Locate the cell with the specified text and output its (x, y) center coordinate. 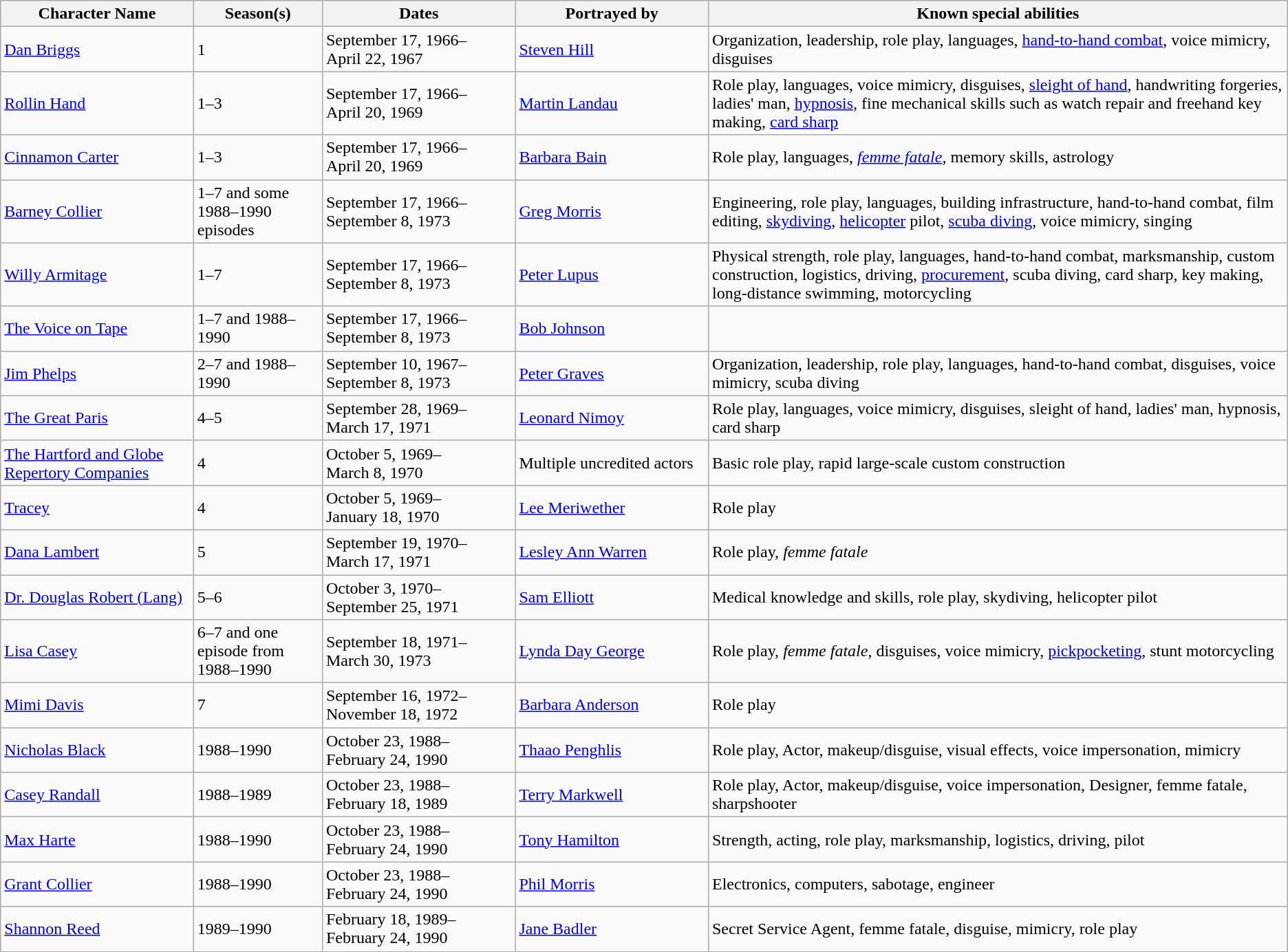
Role play, Actor, makeup/disguise, visual effects, voice impersonation, mimicry (998, 750)
October 3, 1970– September 25, 1971 (418, 597)
Organization, leadership, role play, languages, hand-to-hand combat, disguises, voice mimicry, scuba diving (998, 373)
The Voice on Tape (98, 329)
Greg Morris (612, 211)
Role play, Actor, makeup/disguise, voice impersonation, Designer, femme fatale, sharpshooter (998, 795)
Role play, languages, voice mimicry, disguises, sleight of hand, ladies' man, hypnosis, card sharp (998, 418)
Dana Lambert (98, 552)
Medical knowledge and skills, role play, skydiving, helicopter pilot (998, 597)
Bob Johnson (612, 329)
Dr. Douglas Robert (Lang) (98, 597)
Strength, acting, role play, marksmanship, logistics, driving, pilot (998, 839)
Tony Hamilton (612, 839)
6–7 and one episode from 1988–1990 (257, 651)
Electronics, computers, sabotage, engineer (998, 885)
1–7 and some 1988–1990 episodes (257, 211)
September 10, 1967– September 8, 1973 (418, 373)
Nicholas Black (98, 750)
Jane Badler (612, 929)
Phil Morris (612, 885)
1988–1989 (257, 795)
Terry Markwell (612, 795)
Cinnamon Carter (98, 157)
Secret Service Agent, femme fatale, disguise, mimicry, role play (998, 929)
Lee Meriwether (612, 508)
Role play, femme fatale, disguises, voice mimicry, pickpocketing, stunt motorcycling (998, 651)
September 18, 1971– March 30, 1973 (418, 651)
Character Name (98, 14)
1989–1990 (257, 929)
Peter Graves (612, 373)
Jim Phelps (98, 373)
September 17, 1966– April 22, 1967 (418, 50)
Leonard Nimoy (612, 418)
Portrayed by (612, 14)
Peter Lupus (612, 274)
5 (257, 552)
Thaao Penghlis (612, 750)
October 5, 1969– March 8, 1970 (418, 462)
Casey Randall (98, 795)
Willy Armitage (98, 274)
October 5, 1969– January 18, 1970 (418, 508)
Barney Collier (98, 211)
Grant Collier (98, 885)
Lisa Casey (98, 651)
The Great Paris (98, 418)
September 28, 1969– March 17, 1971 (418, 418)
Lynda Day George (612, 651)
Mimi Davis (98, 706)
1 (257, 50)
Rollin Hand (98, 103)
1–7 (257, 274)
Dates (418, 14)
Role play, femme fatale (998, 552)
1–7 and 1988–1990 (257, 329)
Basic role play, rapid large-scale custom construction (998, 462)
February 18, 1989– February 24, 1990 (418, 929)
5–6 (257, 597)
Role play, languages, femme fatale, memory skills, astrology (998, 157)
Shannon Reed (98, 929)
Martin Landau (612, 103)
Dan Briggs (98, 50)
Max Harte (98, 839)
Lesley Ann Warren (612, 552)
September 19, 1970– March 17, 1971 (418, 552)
Barbara Anderson (612, 706)
Steven Hill (612, 50)
October 23, 1988– February 18, 1989 (418, 795)
7 (257, 706)
Tracey (98, 508)
September 16, 1972– November 18, 1972 (418, 706)
Organization, leadership, role play, languages, hand-to-hand combat, voice mimicry, disguises (998, 50)
2–7 and 1988–1990 (257, 373)
4–5 (257, 418)
The Hartford and Globe Repertory Companies (98, 462)
Season(s) (257, 14)
Sam Elliott (612, 597)
Known special abilities (998, 14)
Multiple uncredited actors (612, 462)
Barbara Bain (612, 157)
